Search for the cell housing the specified text and yield its [x, y] center coordinate. 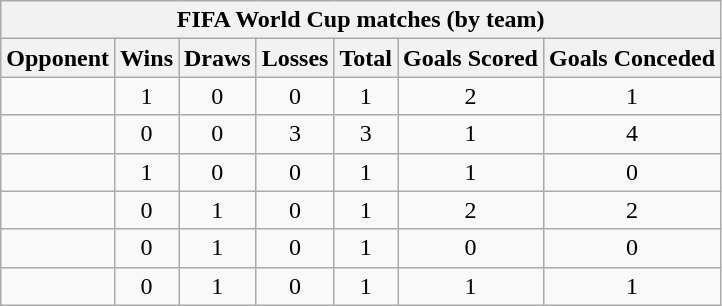
Goals Conceded [632, 58]
Opponent [58, 58]
Wins [147, 58]
Losses [295, 58]
Draws [217, 58]
4 [632, 134]
Total [366, 58]
Goals Scored [471, 58]
FIFA World Cup matches (by team) [361, 20]
